Pinpoint the cell where the given text exists, returning its (X, Y) midpoint coordinate. 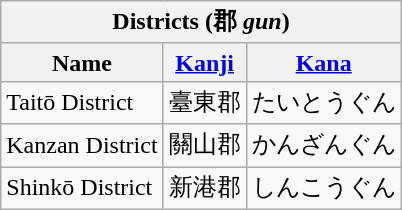
Name (82, 62)
Kanji (204, 62)
Districts (郡 gun) (201, 22)
かんざんぐん (324, 146)
Kana (324, 62)
しんこうぐん (324, 188)
關山郡 (204, 146)
Shinkō District (82, 188)
Kanzan District (82, 146)
たいとうぐん (324, 102)
臺東郡 (204, 102)
Taitō District (82, 102)
新港郡 (204, 188)
